Identify which cell holds the provided text, then report its (X, Y) central coordinate. 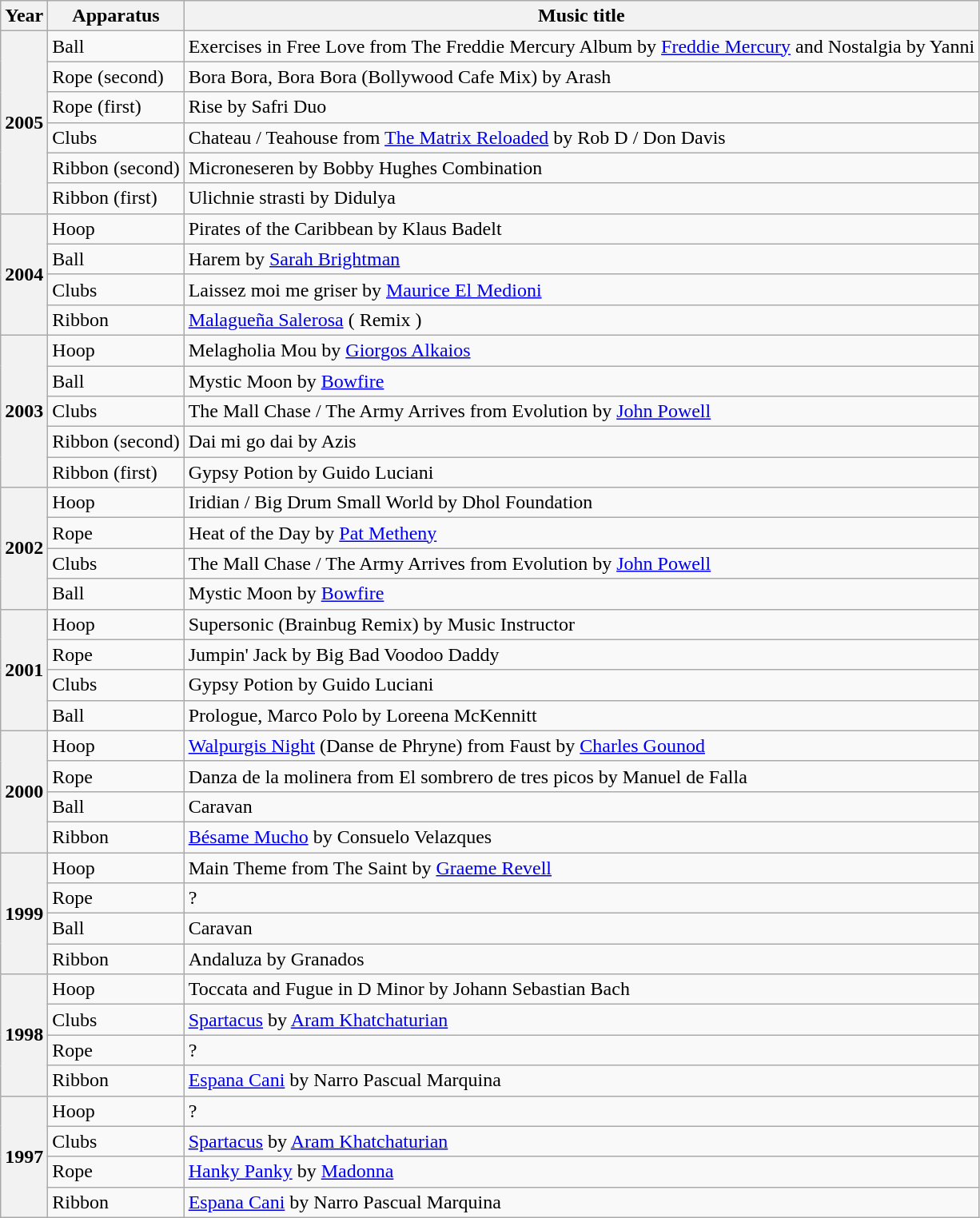
Rise by Safri Duo (581, 107)
Dai mi go dai by Azis (581, 442)
2000 (24, 791)
1997 (24, 1156)
2001 (24, 670)
Iridian / Big Drum Small World by Dhol Foundation (581, 503)
Exercises in Free Love from The Freddie Mercury Album by Freddie Mercury and Nostalgia by Yanni (581, 46)
Rope (first) (116, 107)
Chateau / Teahouse from The Matrix Reloaded by Rob D / Don Davis (581, 137)
Apparatus (116, 16)
Hanky Panky by Madonna (581, 1172)
Music title (581, 16)
Supersonic (Brainbug Remix) by Music Instructor (581, 624)
Ulichnie strasti by Didulya (581, 198)
1999 (24, 913)
Melagholia Mou by Giorgos Alkaios (581, 350)
Walpurgis Night (Danse de Phryne) from Faust by Charles Gounod (581, 746)
Rope (second) (116, 77)
Prologue, Marco Polo by Loreena McKennitt (581, 715)
Bésame Mucho by Consuelo Velazques (581, 837)
Malagueña Salerosa ( Remix ) (581, 320)
Year (24, 16)
Harem by Sarah Brightman (581, 259)
2003 (24, 411)
Heat of the Day by Pat Metheny (581, 533)
1998 (24, 1035)
Microneseren by Bobby Hughes Combination (581, 168)
Bora Bora, Bora Bora (Bollywood Cafe Mix) by Arash (581, 77)
2005 (24, 122)
Main Theme from The Saint by Graeme Revell (581, 867)
Laissez moi me griser by Maurice El Medioni (581, 289)
Danza de la molinera from El sombrero de tres picos by Manuel de Falla (581, 776)
Andaluza by Granados (581, 959)
2002 (24, 548)
Jumpin' Jack by Big Bad Voodoo Daddy (581, 655)
2004 (24, 274)
Toccata and Fugue in D Minor by Johann Sebastian Bach (581, 989)
Pirates of the Caribbean by Klaus Badelt (581, 229)
